Provide the [x, y] coordinate of the cell's center where the given text is located.  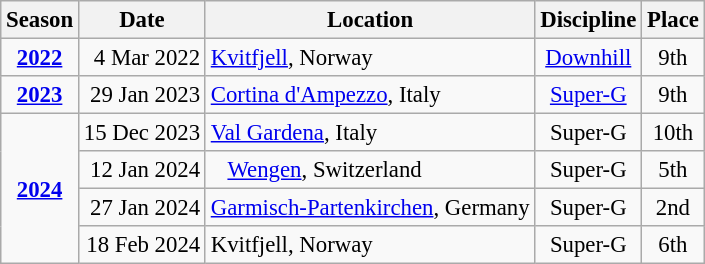
2nd [673, 208]
Val Gardena, Italy [370, 133]
Wengen, Switzerland [370, 170]
Garmisch-Partenkirchen, Germany [370, 208]
2023 [40, 95]
12 Jan 2024 [142, 170]
Discipline [588, 20]
18 Feb 2024 [142, 245]
Downhill [588, 58]
Location [370, 20]
27 Jan 2024 [142, 208]
Date [142, 20]
10th [673, 133]
6th [673, 245]
15 Dec 2023 [142, 133]
5th [673, 170]
2022 [40, 58]
Place [673, 20]
Cortina d'Ampezzo, Italy [370, 95]
2024 [40, 189]
Season [40, 20]
4 Mar 2022 [142, 58]
29 Jan 2023 [142, 95]
